Capture the cell that displays the provided text and extract its [x, y] central coordinate. 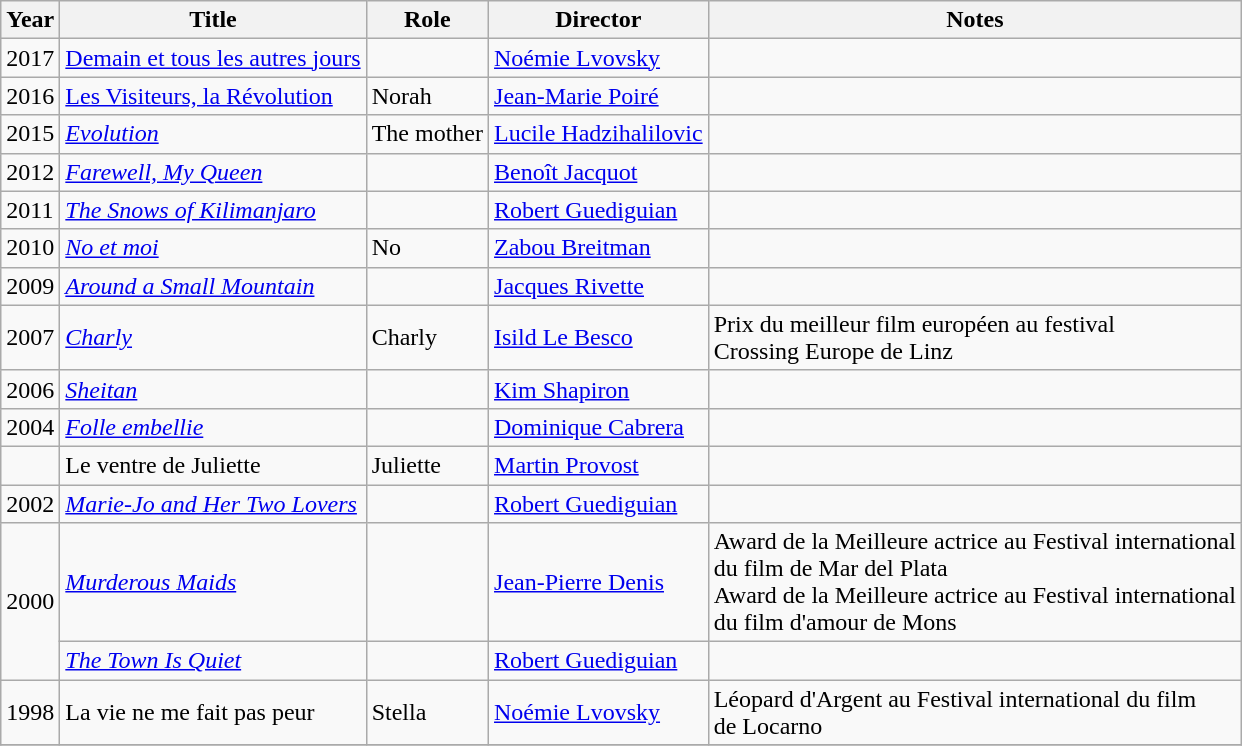
Demain et tous les autres jours [213, 58]
Notes [974, 20]
Folle embellie [213, 427]
Evolution [213, 134]
Title [213, 20]
Norah [427, 96]
2017 [30, 58]
Jean-Pierre Denis [599, 582]
Director [599, 20]
2011 [30, 210]
Jacques Rivette [599, 286]
2004 [30, 427]
Juliette [427, 465]
2007 [30, 338]
No [427, 248]
Dominique Cabrera [599, 427]
Kim Shapiron [599, 389]
Léopard d'Argent au Festival international du filmde Locarno [974, 712]
2015 [30, 134]
Isild Le Besco [599, 338]
Martin Provost [599, 465]
2006 [30, 389]
The mother [427, 134]
Les Visiteurs, la Révolution [213, 96]
Zabou Breitman [599, 248]
Jean-Marie Poiré [599, 96]
1998 [30, 712]
2002 [30, 503]
Marie-Jo and Her Two Lovers [213, 503]
Sheitan [213, 389]
Stella [427, 712]
2000 [30, 602]
2012 [30, 172]
The Town Is Quiet [213, 661]
2010 [30, 248]
Murderous Maids [213, 582]
Lucile Hadzihalilovic [599, 134]
Year [30, 20]
Farewell, My Queen [213, 172]
Benoît Jacquot [599, 172]
2016 [30, 96]
Role [427, 20]
Around a Small Mountain [213, 286]
No et moi [213, 248]
2009 [30, 286]
La vie ne me fait pas peur [213, 712]
Le ventre de Juliette [213, 465]
The Snows of Kilimanjaro [213, 210]
Prix du meilleur film européen au festivalCrossing Europe de Linz [974, 338]
